Search for the cell housing the specified text and yield its [X, Y] center coordinate. 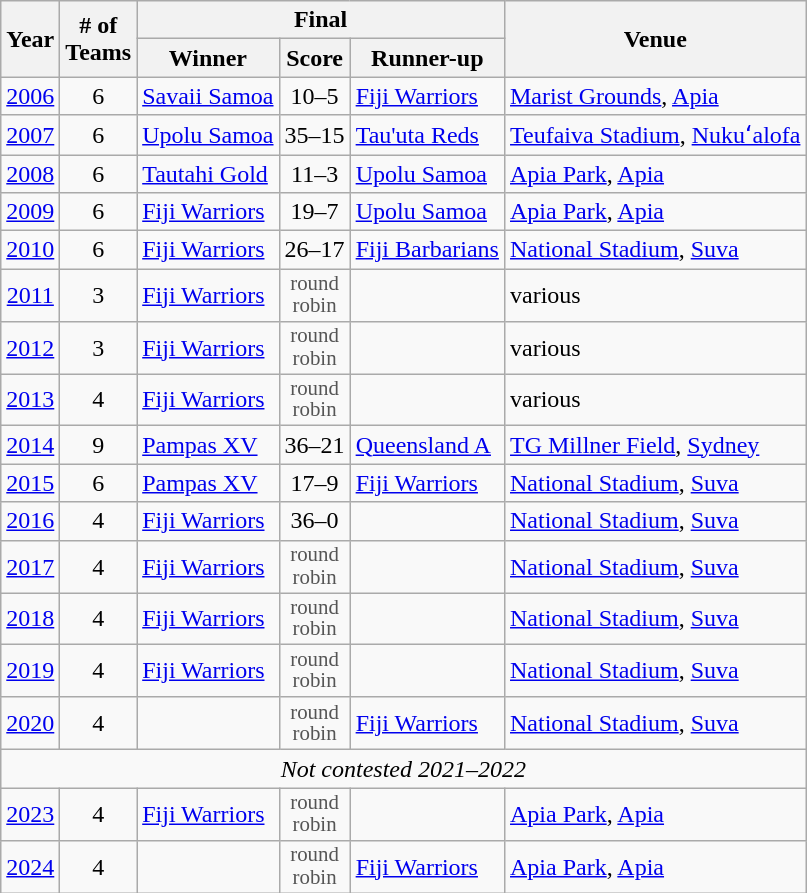
Teufaiva Stadium, Nukuʻalofa [654, 135]
Marist Grounds, Apia [654, 96]
Winner [208, 58]
9 [98, 445]
2020 [30, 723]
26–17 [314, 250]
17–9 [314, 483]
Score [314, 58]
19–7 [314, 212]
36–21 [314, 445]
2017 [30, 566]
Final [321, 20]
2024 [30, 866]
2011 [30, 295]
Savaii Samoa [208, 96]
TG Millner Field, Sydney [654, 445]
Queensland A [427, 445]
11–3 [314, 173]
35–15 [314, 135]
2007 [30, 135]
2023 [30, 814]
Not contested 2021–2022 [404, 769]
2018 [30, 618]
36–0 [314, 521]
2015 [30, 483]
2006 [30, 96]
Fiji Barbarians [427, 250]
2008 [30, 173]
Runner-up [427, 58]
2010 [30, 250]
2009 [30, 212]
Tautahi Gold [208, 173]
2014 [30, 445]
Year [30, 39]
# ofTeams [98, 39]
2016 [30, 521]
Tau'uta Reds [427, 135]
2012 [30, 347]
2019 [30, 671]
Venue [654, 39]
2013 [30, 400]
10–5 [314, 96]
